Identify which cell holds the provided text, then report its [X, Y] central coordinate. 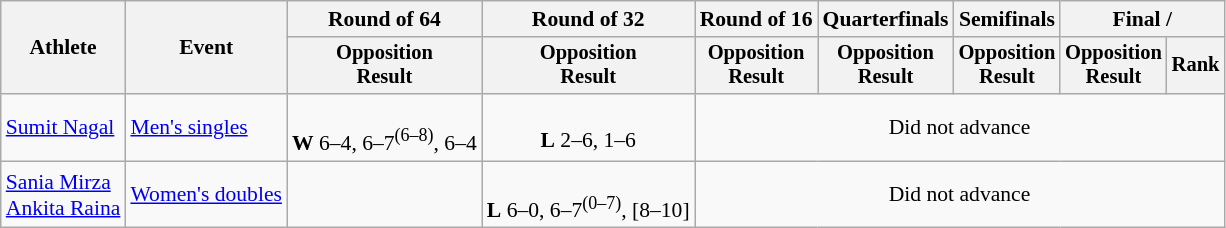
L 2–6, 1–6 [588, 128]
Women's doubles [206, 194]
Round of 64 [384, 19]
Rank [1196, 66]
Round of 16 [756, 19]
Round of 32 [588, 19]
Athlete [64, 48]
Sumit Nagal [64, 128]
Semifinals [1008, 19]
Event [206, 48]
L 6–0, 6–7(0–7), [8–10] [588, 194]
Quarterfinals [886, 19]
Men's singles [206, 128]
W 6–4, 6–7(6–8), 6–4 [384, 128]
Sania Mirza Ankita Raina [64, 194]
Final / [1142, 19]
